Return the [X, Y] coordinate for the center point of the cell that contains the specified text.  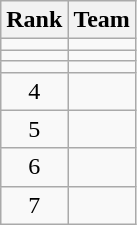
5 [34, 129]
Team [102, 20]
6 [34, 167]
4 [34, 91]
Rank [34, 20]
7 [34, 205]
